Search for the cell housing the specified text and yield its [x, y] center coordinate. 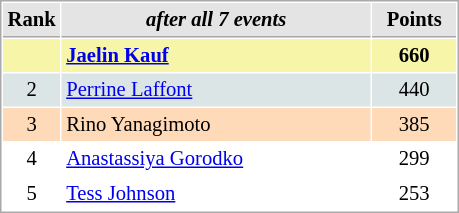
2 [32, 90]
Anastassiya Gorodko [216, 158]
Rank [32, 20]
Tess Johnson [216, 194]
5 [32, 194]
4 [32, 158]
after all 7 events [216, 20]
Perrine Laffont [216, 90]
Points [414, 20]
3 [32, 124]
253 [414, 194]
Rino Yanagimoto [216, 124]
Jaelin Kauf [216, 56]
440 [414, 90]
660 [414, 56]
299 [414, 158]
385 [414, 124]
